Determine the [X, Y] coordinate at the center of the cell enclosing the given text.  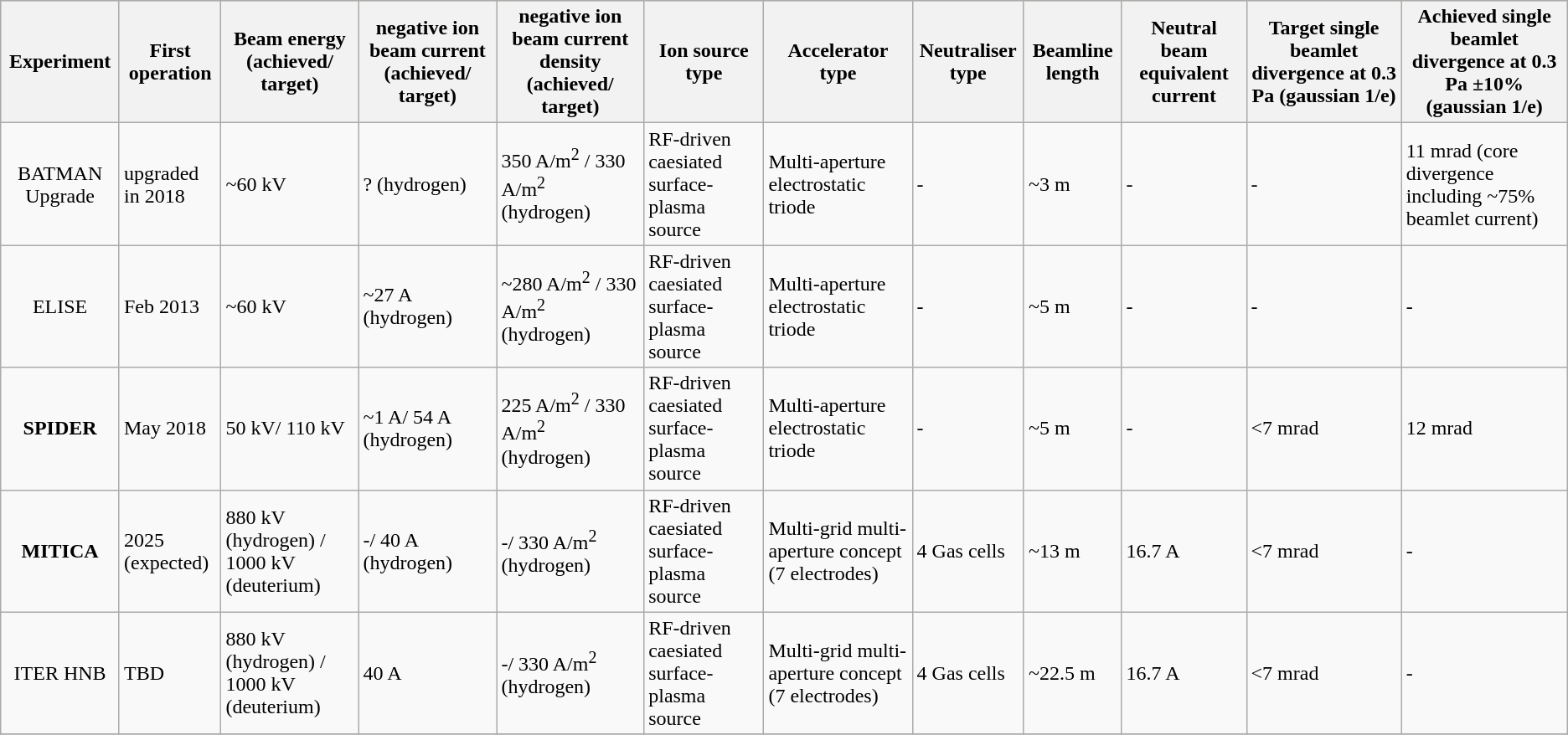
~1 A/ 54 A (hydrogen) [427, 429]
BATMAN Upgrade [60, 184]
11 mrad (core divergence including ~75% beamlet current) [1484, 184]
Feb 2013 [169, 306]
Achieved single beamlet divergence at 0.3 Pa ±10% (gaussian 1/e) [1484, 62]
225 A/m2 / 330 A/m2 (hydrogen) [570, 429]
350 A/m2 / 330 A/m2 (hydrogen) [570, 184]
~280 A/m2 / 330 A/m2 (hydrogen) [570, 306]
TBD [169, 673]
-/ 40 A (hydrogen) [427, 551]
ELISE [60, 306]
Neutral beam equivalent current [1184, 62]
May 2018 [169, 429]
Neutraliser type [968, 62]
~22.5 m [1072, 673]
~27 A (hydrogen) [427, 306]
50 kV/ 110 kV [290, 429]
Experiment [60, 62]
2025 (expected) [169, 551]
12 mrad [1484, 429]
SPIDER [60, 429]
Beam energy (achieved/ target) [290, 62]
Ion source type [704, 62]
Accelerator type [838, 62]
First operation [169, 62]
? (hydrogen) [427, 184]
Beamline length [1072, 62]
upgraded in 2018 [169, 184]
~13 m [1072, 551]
Target single beamlet divergence at 0.3 Pa (gaussian 1/e) [1323, 62]
~3 m [1072, 184]
40 A [427, 673]
negative ion beam current (achieved/ target) [427, 62]
negative ion beam current density (achieved/ target) [570, 62]
MITICA [60, 551]
ITER HNB [60, 673]
